Identify which cell holds the provided text, then report its [X, Y] central coordinate. 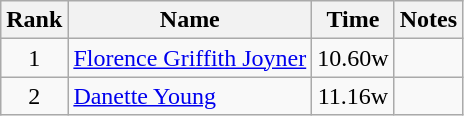
Notes [428, 20]
Danette Young [190, 96]
2 [34, 96]
10.60w [353, 58]
Rank [34, 20]
Florence Griffith Joyner [190, 58]
Name [190, 20]
11.16w [353, 96]
1 [34, 58]
Time [353, 20]
